For the text-containing cell, return its midpoint in [X, Y] coordinate format. 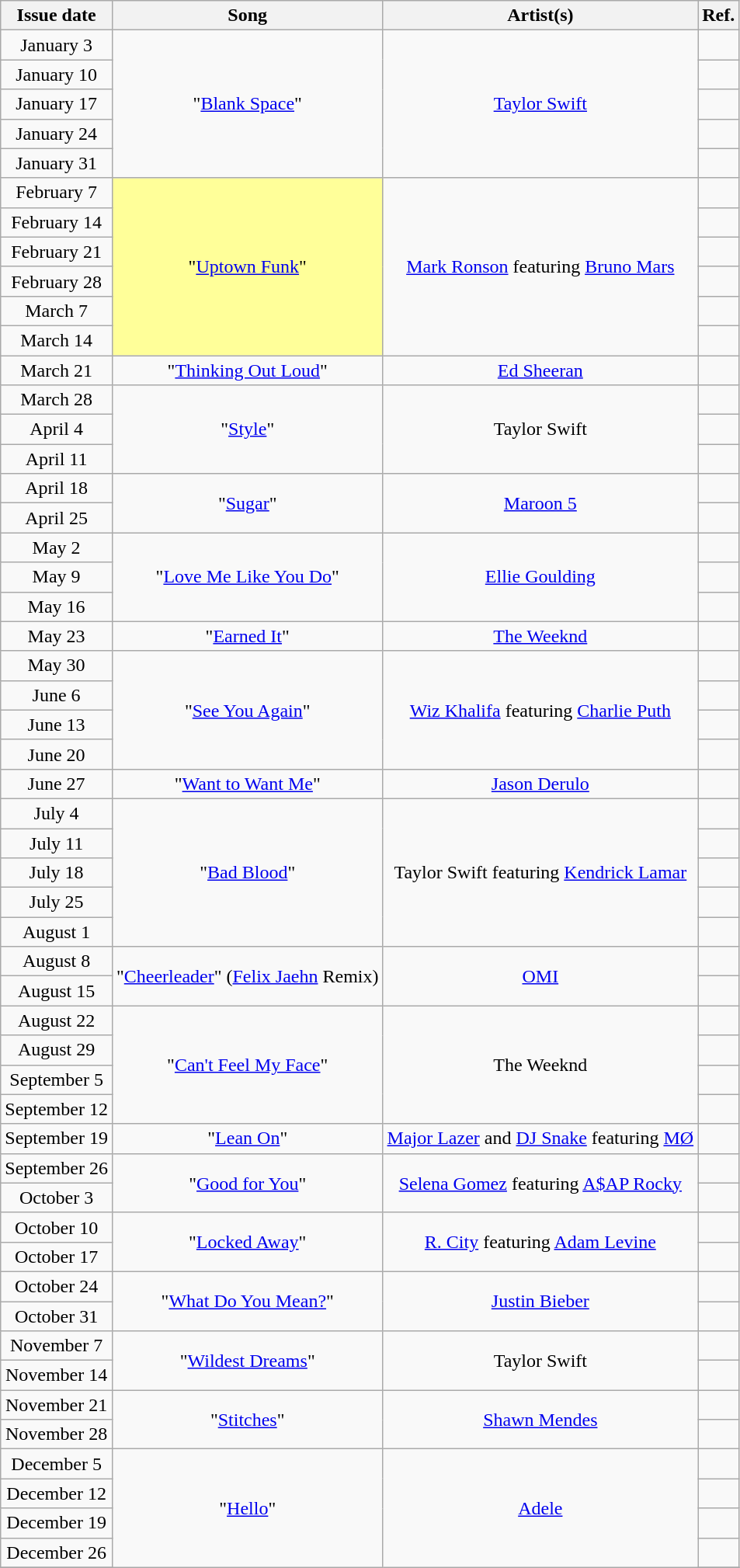
Maroon 5 [540, 503]
"Cheerleader" (Felix Jaehn Remix) [247, 976]
"Stitches" [247, 1420]
"Sugar" [247, 503]
July 11 [57, 843]
January 24 [57, 134]
November 14 [57, 1375]
September 5 [57, 1080]
"Want to Want Me" [247, 784]
August 22 [57, 1020]
"Locked Away" [247, 1242]
Shawn Mendes [540, 1420]
Taylor Swift featuring Kendrick Lamar [540, 872]
OMI [540, 976]
April 25 [57, 518]
January 10 [57, 75]
Jason Derulo [540, 784]
February 14 [57, 222]
July 18 [57, 873]
February 21 [57, 252]
August 15 [57, 991]
August 1 [57, 932]
August 29 [57, 1050]
April 11 [57, 459]
June 13 [57, 725]
November 21 [57, 1405]
September 19 [57, 1139]
July 4 [57, 813]
Wiz Khalifa featuring Charlie Puth [540, 710]
November 7 [57, 1346]
May 16 [57, 607]
April 18 [57, 488]
Ellie Goulding [540, 577]
May 30 [57, 666]
February 28 [57, 281]
August 8 [57, 961]
March 7 [57, 311]
"Thinking Out Loud" [247, 370]
"Uptown Funk" [247, 266]
"Blank Space" [247, 104]
November 28 [57, 1434]
May 2 [57, 548]
Ed Sheeran [540, 370]
Ref. [719, 16]
December 12 [57, 1493]
October 24 [57, 1286]
Mark Ronson featuring Bruno Mars [540, 266]
October 31 [57, 1316]
"Good for You" [247, 1183]
June 27 [57, 784]
"Lean On" [247, 1139]
March 28 [57, 400]
June 20 [57, 754]
"Can't Feel My Face" [247, 1065]
April 4 [57, 429]
May 23 [57, 636]
October 3 [57, 1198]
"Wildest Dreams" [247, 1361]
May 9 [57, 577]
June 6 [57, 695]
October 10 [57, 1227]
Adele [540, 1508]
January 31 [57, 163]
January 17 [57, 104]
September 26 [57, 1168]
December 5 [57, 1464]
R. City featuring Adam Levine [540, 1242]
February 7 [57, 193]
September 12 [57, 1109]
Song [247, 16]
December 19 [57, 1523]
"Style" [247, 429]
"Love Me Like You Do" [247, 577]
March 21 [57, 370]
January 3 [57, 45]
October 17 [57, 1257]
"Hello" [247, 1508]
July 25 [57, 902]
Selena Gomez featuring A$AP Rocky [540, 1183]
Major Lazer and DJ Snake featuring MØ [540, 1139]
"Bad Blood" [247, 872]
"Earned It" [247, 636]
"What Do You Mean?" [247, 1301]
Justin Bieber [540, 1301]
"See You Again" [247, 710]
Issue date [57, 16]
December 26 [57, 1552]
Artist(s) [540, 16]
March 14 [57, 340]
